Output the [X, Y] coordinate of the center of the cell containing the given text.  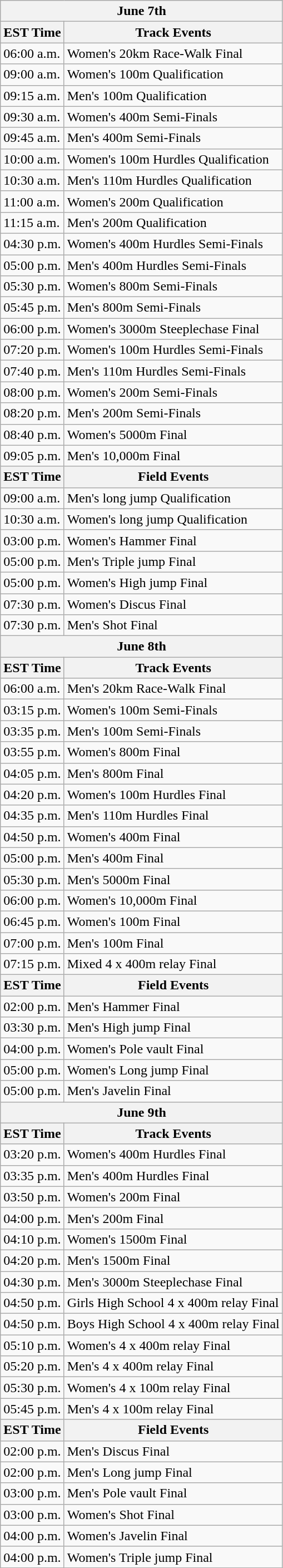
Men's 4 x 100m relay Final [173, 1409]
Women's 10,000m Final [173, 900]
Women's 4 x 100m relay Final [173, 1388]
Men's 1500m Final [173, 1260]
Men's 800m Semi-Finals [173, 308]
Men's 400m Semi-Finals [173, 138]
Men's 200m Final [173, 1218]
Men's 3000m Steeplechase Final [173, 1281]
04:35 p.m. [32, 816]
07:20 p.m. [32, 350]
Women's 4 x 400m relay Final [173, 1345]
Men's Pole vault Final [173, 1493]
Men's 800m Final [173, 773]
Men's 200m Qualification [173, 223]
Men's Shot Final [173, 625]
09:05 p.m. [32, 456]
Men's High jump Final [173, 1028]
Women's Hammer Final [173, 540]
Women's Javelin Final [173, 1536]
Women's 5000m Final [173, 435]
Men's 200m Semi-Finals [173, 413]
Men's 110m Hurdles Semi-Finals [173, 371]
07:15 p.m. [32, 964]
Men's 20km Race-Walk Final [173, 689]
03:20 p.m. [32, 1155]
June 7th [141, 11]
11:00 a.m. [32, 201]
Women's 400m Semi-Finals [173, 117]
Women's 800m Final [173, 752]
Women's Long jump Final [173, 1070]
Women's long jump Qualification [173, 519]
Men's Discus Final [173, 1451]
Men's 100m Semi-Finals [173, 731]
Women's 400m Final [173, 837]
Men's 5000m Final [173, 879]
Men's 100m Qualification [173, 96]
09:30 a.m. [32, 117]
June 9th [141, 1112]
Men's 110m Hurdles Qualification [173, 180]
Mixed 4 x 400m relay Final [173, 964]
Men's 400m Hurdles Semi-Finals [173, 265]
Women's 1500m Final [173, 1239]
Women's High jump Final [173, 583]
Women's 200m Qualification [173, 201]
Men's 400m Hurdles Final [173, 1176]
Men's long jump Qualification [173, 498]
04:10 p.m. [32, 1239]
Girls High School 4 x 400m relay Final [173, 1303]
03:30 p.m. [32, 1028]
03:55 p.m. [32, 752]
Women's 100m Hurdles Final [173, 795]
03:15 p.m. [32, 710]
Women's 3000m Steeplechase Final [173, 329]
05:20 p.m. [32, 1367]
Men's 400m Final [173, 858]
09:45 a.m. [32, 138]
Women's Triple jump Final [173, 1557]
Men's Triple jump Final [173, 561]
Women's 200m Final [173, 1197]
11:15 a.m. [32, 223]
Women's 400m Hurdles Final [173, 1155]
Women's Shot Final [173, 1515]
Women's Discus Final [173, 604]
08:20 p.m. [32, 413]
Women's 100m Qualification [173, 75]
08:00 p.m. [32, 392]
June 8th [141, 647]
09:15 a.m. [32, 96]
06:45 p.m. [32, 921]
Women's 100m Semi-Finals [173, 710]
Boys High School 4 x 400m relay Final [173, 1324]
05:10 p.m. [32, 1345]
Women's Pole vault Final [173, 1049]
Women's 400m Hurdles Semi-Finals [173, 244]
Women's 100m Hurdles Qualification [173, 159]
Men's Long jump Final [173, 1472]
Men's Hammer Final [173, 1007]
07:40 p.m. [32, 371]
07:00 p.m. [32, 943]
10:00 a.m. [32, 159]
Women's 100m Hurdles Semi-Finals [173, 350]
Men's 110m Hurdles Final [173, 816]
Women's 800m Semi-Finals [173, 287]
Women's 20km Race-Walk Final [173, 53]
03:50 p.m. [32, 1197]
Men's Javelin Final [173, 1091]
04:05 p.m. [32, 773]
Women's 200m Semi-Finals [173, 392]
Men's 10,000m Final [173, 456]
Women's 100m Final [173, 921]
Men's 100m Final [173, 943]
08:40 p.m. [32, 435]
Men's 4 x 400m relay Final [173, 1367]
